Search for the cell housing the specified text and yield its (x, y) center coordinate. 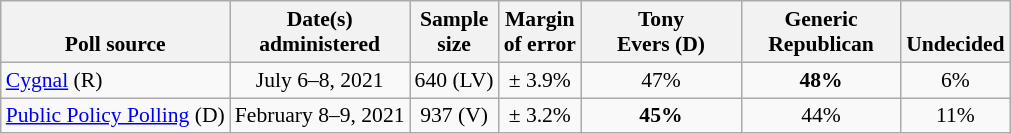
Public Policy Polling (D) (116, 116)
47% (661, 80)
640 (LV) (454, 80)
45% (661, 116)
937 (V) (454, 116)
48% (821, 80)
11% (955, 116)
July 6–8, 2021 (320, 80)
GenericRepublican (821, 32)
Poll source (116, 32)
Samplesize (454, 32)
± 3.9% (540, 80)
6% (955, 80)
Marginof error (540, 32)
Undecided (955, 32)
Date(s)administered (320, 32)
TonyEvers (D) (661, 32)
February 8–9, 2021 (320, 116)
Cygnal (R) (116, 80)
44% (821, 116)
± 3.2% (540, 116)
